Output the [X, Y] coordinate of the center of the cell containing the given text.  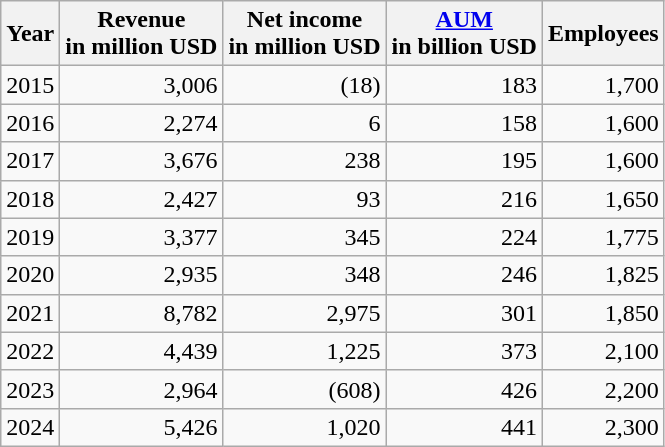
426 [464, 389]
2023 [30, 389]
216 [464, 199]
3,006 [142, 85]
345 [304, 237]
8,782 [142, 313]
(18) [304, 85]
93 [304, 199]
1,650 [603, 199]
(608) [304, 389]
373 [464, 351]
Employees [603, 34]
Revenuein million USD [142, 34]
2,274 [142, 123]
2018 [30, 199]
4,439 [142, 351]
348 [304, 275]
1,020 [304, 427]
5,426 [142, 427]
2015 [30, 85]
AUMin billion USD [464, 34]
224 [464, 237]
2019 [30, 237]
238 [304, 161]
1,775 [603, 237]
2,200 [603, 389]
2021 [30, 313]
2,100 [603, 351]
301 [464, 313]
158 [464, 123]
3,676 [142, 161]
2,964 [142, 389]
2,300 [603, 427]
183 [464, 85]
2,935 [142, 275]
2,975 [304, 313]
195 [464, 161]
1,225 [304, 351]
Year [30, 34]
2017 [30, 161]
Net incomein million USD [304, 34]
3,377 [142, 237]
1,850 [603, 313]
1,825 [603, 275]
246 [464, 275]
2024 [30, 427]
2,427 [142, 199]
6 [304, 123]
1,700 [603, 85]
2016 [30, 123]
2020 [30, 275]
441 [464, 427]
2022 [30, 351]
